Identify which cell holds the provided text, then report its [x, y] central coordinate. 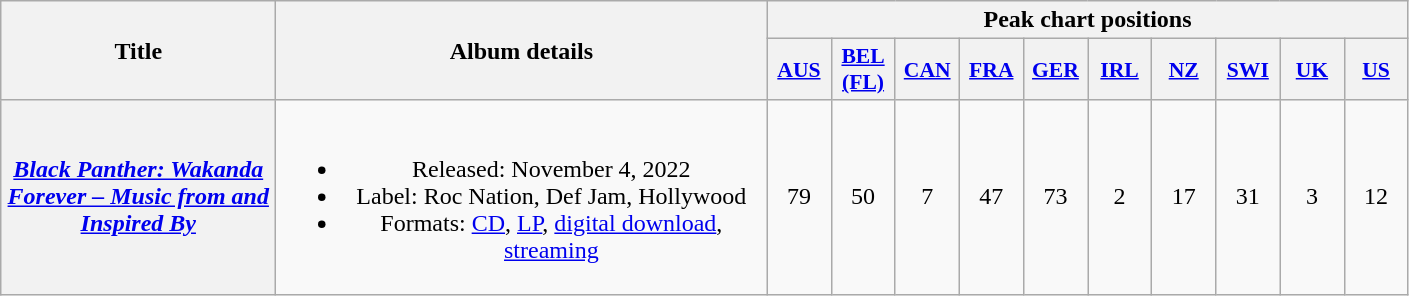
7 [927, 197]
3 [1312, 197]
17 [1184, 197]
AUS [799, 70]
GER [1055, 70]
Released: November 4, 2022 Label: Roc Nation, Def Jam, HollywoodFormats: CD, LP, digital download, streaming [522, 197]
73 [1055, 197]
BEL(FL) [863, 70]
FRA [991, 70]
47 [991, 197]
UK [1312, 70]
Black Panther: Wakanda Forever – Music from and Inspired By [138, 197]
Peak chart positions [1088, 20]
50 [863, 197]
79 [799, 197]
NZ [1184, 70]
IRL [1120, 70]
Album details [522, 50]
US [1376, 70]
CAN [927, 70]
Title [138, 50]
2 [1120, 197]
12 [1376, 197]
SWI [1248, 70]
31 [1248, 197]
